Provide the [x, y] coordinate of the cell's center where the given text is located.  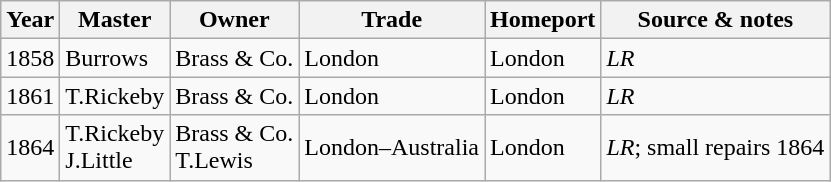
Homeport [542, 20]
1864 [30, 148]
Source & notes [716, 20]
Burrows [115, 58]
1861 [30, 96]
Owner [234, 20]
London–Australia [392, 148]
T.RickebyJ.Little [115, 148]
Year [30, 20]
T.Rickeby [115, 96]
Trade [392, 20]
Brass & Co.T.Lewis [234, 148]
1858 [30, 58]
LR; small repairs 1864 [716, 148]
Master [115, 20]
